Determine the [X, Y] coordinate at the center of the cell enclosing the given text.  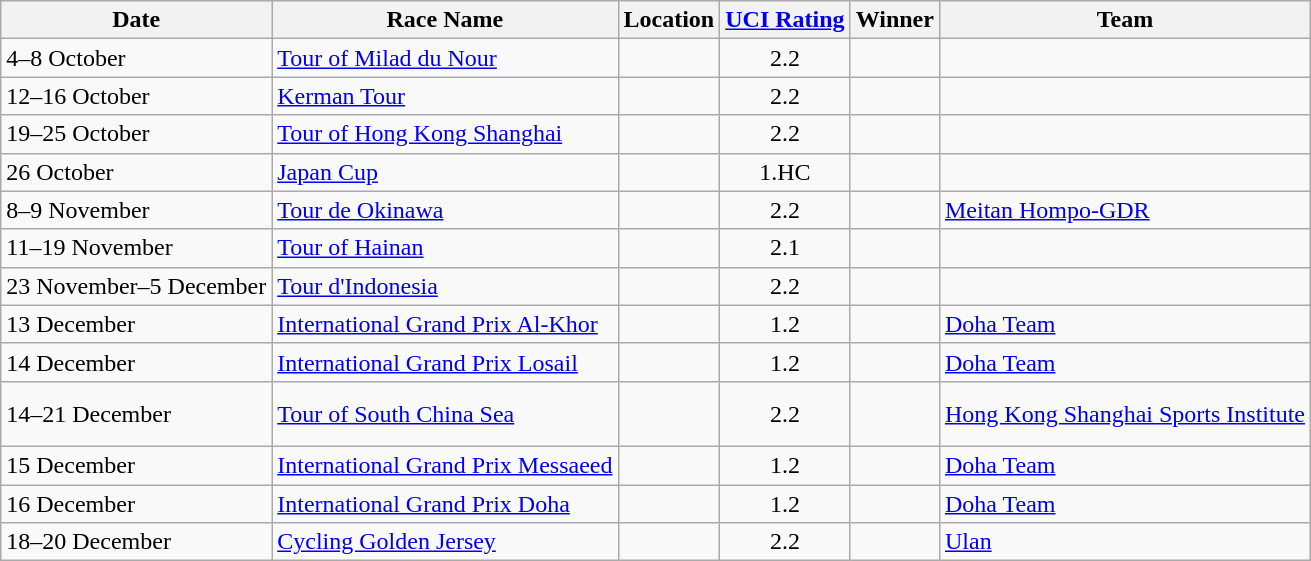
14–21 December [136, 414]
Date [136, 20]
Meitan Hompo-GDR [1124, 210]
Tour de Okinawa [445, 210]
23 November–5 December [136, 286]
Tour of South China Sea [445, 414]
Hong Kong Shanghai Sports Institute [1124, 414]
11–19 November [136, 248]
Kerman Tour [445, 96]
Tour of Hainan [445, 248]
Location [669, 20]
14 December [136, 362]
4–8 October [136, 58]
Team [1124, 20]
16 December [136, 503]
UCI Rating [785, 20]
26 October [136, 172]
International Grand Prix Losail [445, 362]
Ulan [1124, 542]
Cycling Golden Jersey [445, 542]
12–16 October [136, 96]
International Grand Prix Messaeed [445, 465]
Tour of Hong Kong Shanghai [445, 134]
Winner [894, 20]
19–25 October [136, 134]
8–9 November [136, 210]
Tour d'Indonesia [445, 286]
18–20 December [136, 542]
International Grand Prix Doha [445, 503]
15 December [136, 465]
Tour of Milad du Nour [445, 58]
13 December [136, 324]
1.HC [785, 172]
International Grand Prix Al-Khor [445, 324]
Race Name [445, 20]
2.1 [785, 248]
Japan Cup [445, 172]
